From the cell containing the given text, extract its center point as [X, Y] coordinate. 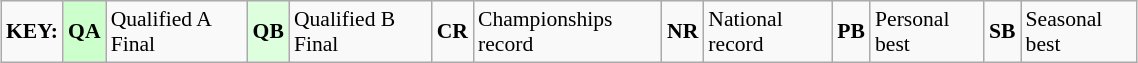
Qualified A Final [177, 32]
Seasonal best [1079, 32]
QB [268, 32]
SB [1002, 32]
National record [768, 32]
Personal best [927, 32]
KEY: [32, 32]
PB [851, 32]
QA [84, 32]
NR [682, 32]
CR [452, 32]
Qualified B Final [360, 32]
Championships record [568, 32]
